Scan for the cell matching the given text and deliver its (X, Y) coordinate at center. 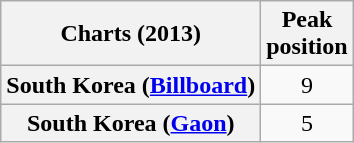
5 (307, 123)
South Korea (Gaon) (131, 123)
Charts (2013) (131, 34)
South Korea (Billboard) (131, 85)
9 (307, 85)
Peakposition (307, 34)
